Find where the given text appears and provide that cell's center as [X, Y] coordinate. 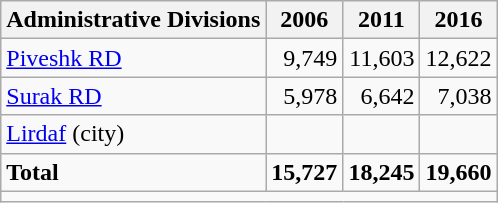
19,660 [458, 172]
Administrative Divisions [134, 20]
2011 [382, 20]
2006 [304, 20]
6,642 [382, 96]
9,749 [304, 58]
Piveshk RD [134, 58]
2016 [458, 20]
Surak RD [134, 96]
5,978 [304, 96]
11,603 [382, 58]
7,038 [458, 96]
12,622 [458, 58]
Total [134, 172]
15,727 [304, 172]
Lirdaf (city) [134, 134]
18,245 [382, 172]
